Return the (x, y) coordinate for the center point of the cell that contains the specified text.  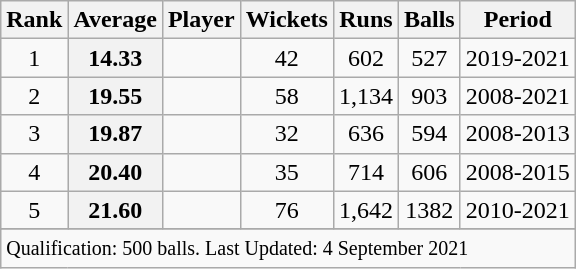
19.87 (116, 134)
20.40 (116, 172)
Average (116, 20)
714 (366, 172)
594 (429, 134)
903 (429, 96)
Period (518, 20)
606 (429, 172)
Wickets (286, 20)
2008-2013 (518, 134)
2008-2021 (518, 96)
42 (286, 58)
19.55 (116, 96)
636 (366, 134)
58 (286, 96)
2019-2021 (518, 58)
32 (286, 134)
1,134 (366, 96)
1 (34, 58)
76 (286, 210)
14.33 (116, 58)
Player (201, 20)
Qualification: 500 balls. Last Updated: 4 September 2021 (288, 248)
Runs (366, 20)
1,642 (366, 210)
Balls (429, 20)
2010-2021 (518, 210)
4 (34, 172)
2 (34, 96)
35 (286, 172)
527 (429, 58)
1382 (429, 210)
Rank (34, 20)
3 (34, 134)
2008-2015 (518, 172)
5 (34, 210)
602 (366, 58)
21.60 (116, 210)
